For the text-containing cell, return its midpoint in [X, Y] coordinate format. 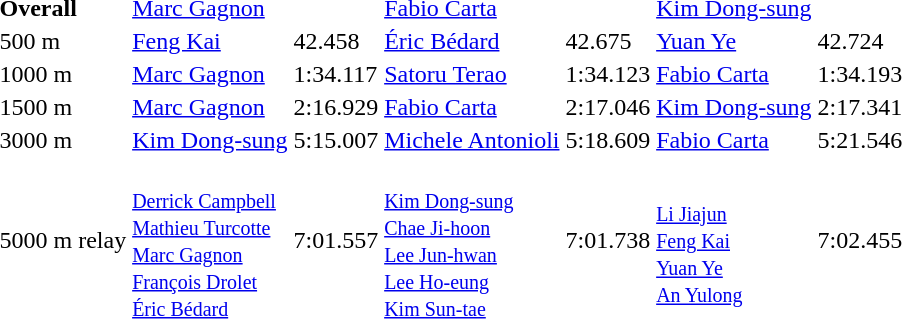
5:15.007 [336, 140]
2:16.929 [336, 107]
Michele Antonioli [472, 140]
5:18.609 [608, 140]
2:17.046 [608, 107]
1:34.123 [608, 74]
Éric Bédard [472, 41]
Feng Kai [210, 41]
1:34.117 [336, 74]
42.458 [336, 41]
42.675 [608, 41]
Yuan Ye [734, 41]
Satoru Terao [472, 74]
